Scan for the cell matching the given text and deliver its (x, y) coordinate at center. 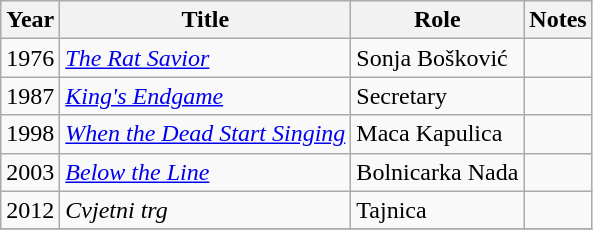
Notes (558, 20)
Below the Line (206, 172)
2012 (30, 210)
Title (206, 20)
The Rat Savior (206, 58)
Role (438, 20)
When the Dead Start Singing (206, 134)
Tajnica (438, 210)
Year (30, 20)
Sonja Bošković (438, 58)
1976 (30, 58)
Secretary (438, 96)
2003 (30, 172)
Maca Kapulica (438, 134)
King's Endgame (206, 96)
1998 (30, 134)
Bolnicarka Nada (438, 172)
1987 (30, 96)
Cvjetni trg (206, 210)
